Detect which cell encompasses the target text, then output its [x, y] center coordinate. 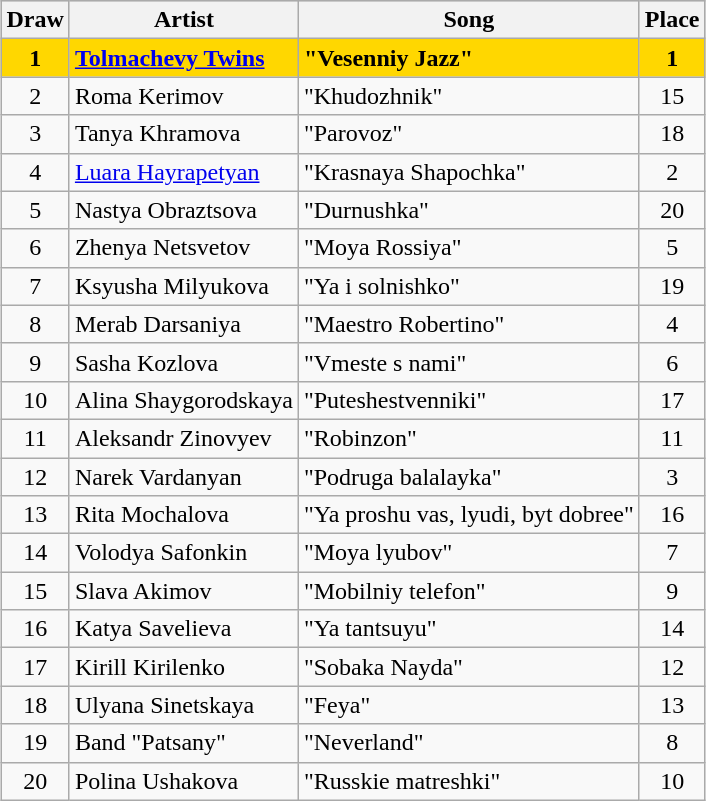
"Sobaka Nayda" [468, 667]
"Feya" [468, 705]
Polina Ushakova [184, 781]
Katya Savelieva [184, 629]
Kirill Kirilenko [184, 667]
"Ya tantsuyu" [468, 629]
Draw [35, 20]
"Puteshestvenniki" [468, 400]
Nastya Obraztsova [184, 210]
Ksyusha Milyukova [184, 286]
"Krasnaya Shapochka" [468, 172]
Slava Akimov [184, 591]
Zhenya Netsvetov [184, 248]
Sasha Kozlova [184, 362]
"Moya lyubov" [468, 553]
Merab Darsaniya [184, 324]
"Parovoz" [468, 134]
Tanya Khramova [184, 134]
Aleksandr Zinovyev [184, 438]
"Russkie matreshki" [468, 781]
"Khudozhnik" [468, 96]
"Ya i solnishko" [468, 286]
Rita Mochalova [184, 515]
"Durnushka" [468, 210]
Song [468, 20]
"Neverland" [468, 743]
Narek Vardanyan [184, 477]
"Robinzon" [468, 438]
Volodya Safonkin [184, 553]
"Podruga balalayka" [468, 477]
Luara Hayrapetyan [184, 172]
Roma Kerimov [184, 96]
"Vmeste s nami" [468, 362]
Place [672, 20]
"Mobilniy telefon" [468, 591]
Tolmachevy Twins [184, 58]
Alina Shaygorodskaya [184, 400]
"Maestro Robertino" [468, 324]
"Vesenniy Jazz" [468, 58]
Artist [184, 20]
Band "Patsany" [184, 743]
"Moya Rossiya" [468, 248]
"Ya proshu vas, lyudi, byt dobree" [468, 515]
Ulyana Sinetskaya [184, 705]
